Return the [x, y] coordinate for the center point of the cell that contains the specified text.  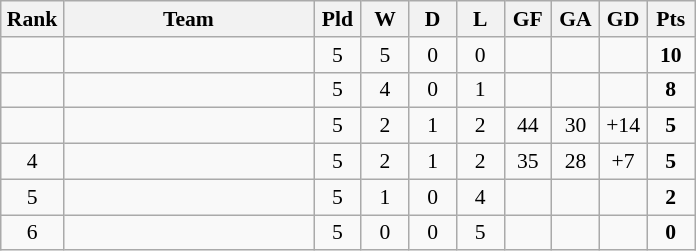
+7 [623, 162]
GD [623, 19]
6 [32, 233]
Pld [338, 19]
30 [576, 126]
8 [671, 90]
Team [188, 19]
+14 [623, 126]
28 [576, 162]
10 [671, 55]
GA [576, 19]
L [480, 19]
D [433, 19]
GF [528, 19]
Rank [32, 19]
44 [528, 126]
Pts [671, 19]
W [385, 19]
35 [528, 162]
